Capture the cell that displays the provided text and extract its (X, Y) central coordinate. 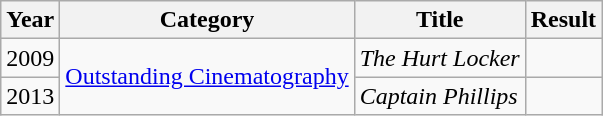
Captain Phillips (440, 96)
Result (563, 20)
2013 (30, 96)
Outstanding Cinematography (207, 77)
Title (440, 20)
Category (207, 20)
Year (30, 20)
2009 (30, 58)
The Hurt Locker (440, 58)
